Detect which cell encompasses the target text, then output its (X, Y) center coordinate. 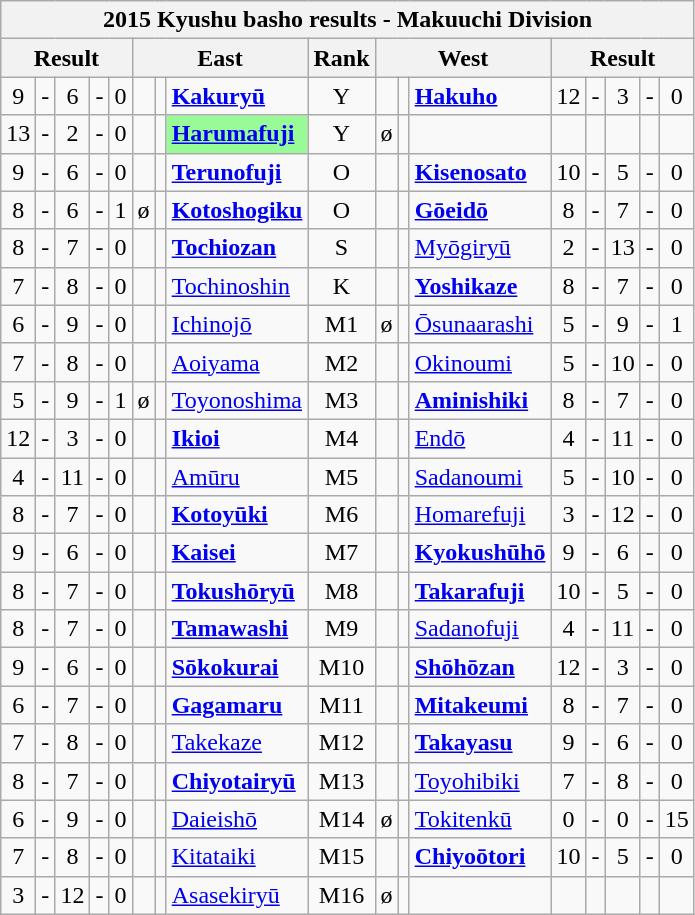
M6 (342, 515)
Sadanofuji (480, 629)
Kaisei (237, 553)
Daieishō (237, 819)
East (220, 58)
M11 (342, 705)
Chiyotairyū (237, 781)
Yoshikaze (480, 286)
Endō (480, 438)
M9 (342, 629)
Tokushōryū (237, 591)
Gagamaru (237, 705)
Kakuryū (237, 96)
Tochinoshin (237, 286)
M14 (342, 819)
Kotoyūki (237, 515)
S (342, 248)
Takayasu (480, 743)
K (342, 286)
Harumafuji (237, 134)
Toyohibiki (480, 781)
Myōgiryū (480, 248)
Sadanoumi (480, 477)
Tokitenkū (480, 819)
Kotoshogiku (237, 210)
M3 (342, 400)
Terunofuji (237, 172)
M1 (342, 324)
Chiyoōtori (480, 857)
Tamawashi (237, 629)
M8 (342, 591)
Ikioi (237, 438)
Hakuho (480, 96)
15 (676, 819)
M16 (342, 895)
Takarafuji (480, 591)
Kitataiki (237, 857)
Kyokushūhō (480, 553)
West (463, 58)
Ōsunaarashi (480, 324)
Rank (342, 58)
Asasekiryū (237, 895)
Ichinojō (237, 324)
Mitakeumi (480, 705)
Aoiyama (237, 362)
Shōhōzan (480, 667)
M5 (342, 477)
Kisenosato (480, 172)
M2 (342, 362)
Homarefuji (480, 515)
Okinoumi (480, 362)
Tochiozan (237, 248)
2015 Kyushu basho results - Makuuchi Division (348, 20)
Toyonoshima (237, 400)
Aminishiki (480, 400)
M7 (342, 553)
M12 (342, 743)
M15 (342, 857)
Amūru (237, 477)
M4 (342, 438)
Sōkokurai (237, 667)
M10 (342, 667)
Gōeidō (480, 210)
Takekaze (237, 743)
M13 (342, 781)
